Search for the cell housing the specified text and yield its (X, Y) center coordinate. 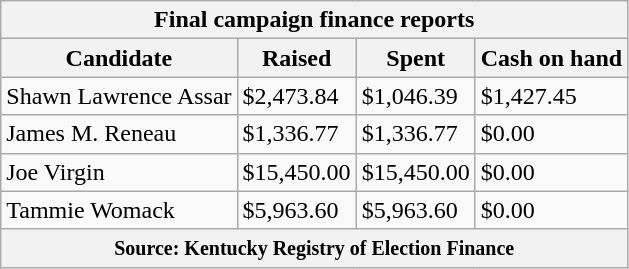
Raised (296, 58)
Candidate (119, 58)
Source: Kentucky Registry of Election Finance (314, 248)
Spent (416, 58)
Shawn Lawrence Assar (119, 96)
James M. Reneau (119, 134)
Joe Virgin (119, 172)
Final campaign finance reports (314, 20)
Cash on hand (551, 58)
$1,427.45 (551, 96)
$2,473.84 (296, 96)
Tammie Womack (119, 210)
$1,046.39 (416, 96)
